Identify which cell holds the provided text, then report its (x, y) central coordinate. 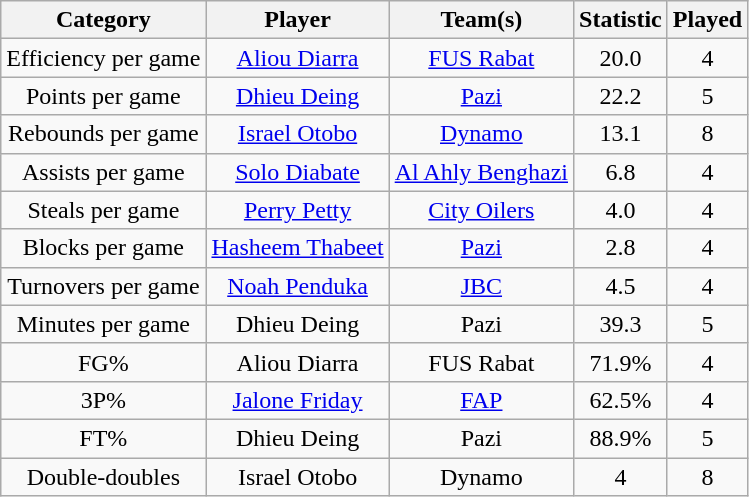
FG% (104, 362)
Rebounds per game (104, 134)
Noah Penduka (298, 286)
Player (298, 20)
Efficiency per game (104, 58)
39.3 (621, 324)
22.2 (621, 96)
Steals per game (104, 210)
Assists per game (104, 172)
Statistic (621, 20)
62.5% (621, 400)
4.5 (621, 286)
71.9% (621, 362)
6.8 (621, 172)
2.8 (621, 248)
Minutes per game (104, 324)
88.9% (621, 438)
3P% (104, 400)
Jalone Friday (298, 400)
Solo Diabate (298, 172)
13.1 (621, 134)
Played (707, 20)
Hasheem Thabeet (298, 248)
Blocks per game (104, 248)
City Oilers (481, 210)
Al Ahly Benghazi (481, 172)
Turnovers per game (104, 286)
Perry Petty (298, 210)
Category (104, 20)
Points per game (104, 96)
Double-doubles (104, 477)
JBC (481, 286)
20.0 (621, 58)
4.0 (621, 210)
FAP (481, 400)
Team(s) (481, 20)
FT% (104, 438)
